Search for the cell housing the specified text and yield its [X, Y] center coordinate. 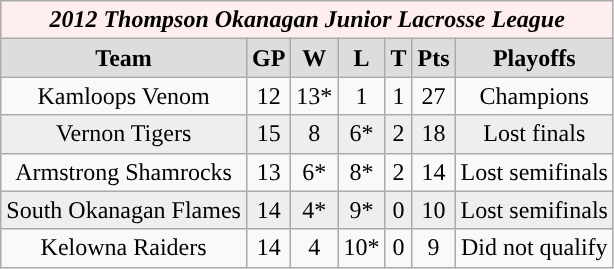
18 [434, 134]
2012 Thompson Okanagan Junior Lacrosse League [308, 20]
W [314, 58]
10 [434, 210]
South Okanagan Flames [124, 210]
Team [124, 58]
Playoffs [534, 58]
Kelowna Raiders [124, 248]
L [362, 58]
Lost finals [534, 134]
GP [268, 58]
10* [362, 248]
8* [362, 172]
9* [362, 210]
Kamloops Venom [124, 96]
Armstrong Shamrocks [124, 172]
13 [268, 172]
T [398, 58]
12 [268, 96]
27 [434, 96]
15 [268, 134]
Did not qualify [534, 248]
4* [314, 210]
Pts [434, 58]
8 [314, 134]
4 [314, 248]
9 [434, 248]
Vernon Tigers [124, 134]
13* [314, 96]
Champions [534, 96]
